Scan for the cell matching the given text and deliver its [X, Y] coordinate at center. 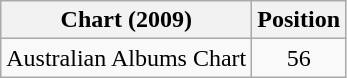
56 [299, 58]
Position [299, 20]
Australian Albums Chart [126, 58]
Chart (2009) [126, 20]
